Find where the given text appears and provide that cell's center as [X, Y] coordinate. 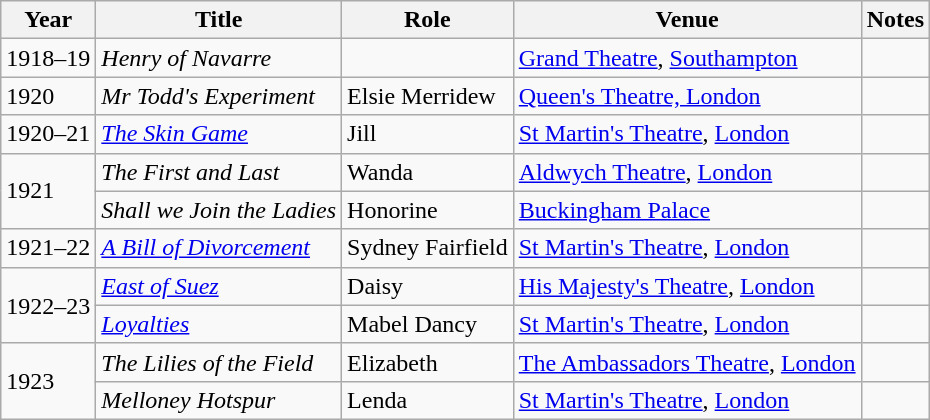
Mr Todd's Experiment [219, 96]
The Skin Game [219, 134]
Mabel Dancy [428, 324]
The First and Last [219, 172]
1921–22 [48, 248]
Grand Theatre, Southampton [687, 58]
Melloney Hotspur [219, 400]
Shall we Join the Ladies [219, 210]
Jill [428, 134]
1920 [48, 96]
Honorine [428, 210]
Year [48, 20]
Queen's Theatre, London [687, 96]
Venue [687, 20]
Daisy [428, 286]
Loyalties [219, 324]
1921 [48, 191]
Elizabeth [428, 362]
Henry of Navarre [219, 58]
Buckingham Palace [687, 210]
Elsie Merridew [428, 96]
1918–19 [48, 58]
Role [428, 20]
East of Suez [219, 286]
Aldwych Theatre, London [687, 172]
Notes [895, 20]
The Ambassadors Theatre, London [687, 362]
His Majesty's Theatre, London [687, 286]
Wanda [428, 172]
The Lilies of the Field [219, 362]
Lenda [428, 400]
Title [219, 20]
Sydney Fairfield [428, 248]
A Bill of Divorcement [219, 248]
1923 [48, 381]
1920–21 [48, 134]
1922–23 [48, 305]
